Return [X, Y] of the center of cell containing provided text 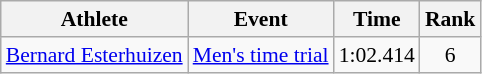
Men's time trial [261, 55]
Athlete [94, 19]
Bernard Esterhuizen [94, 55]
Time [377, 19]
1:02.414 [377, 55]
Event [261, 19]
6 [450, 55]
Rank [450, 19]
